Scan for the cell matching the given text and deliver its [x, y] coordinate at center. 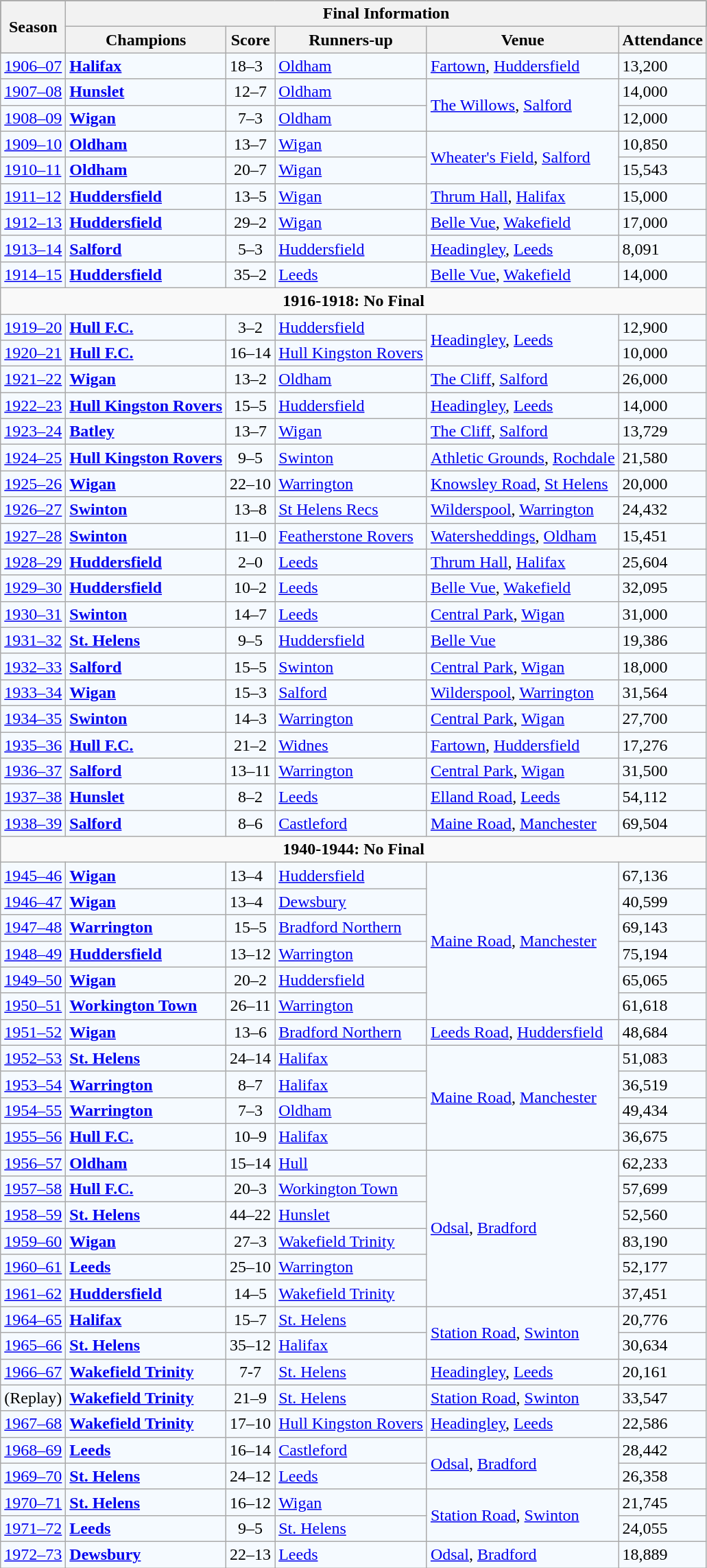
36,519 [662, 1084]
1967–68 [33, 1424]
1911–12 [33, 196]
20–3 [251, 1189]
1929–30 [33, 588]
Belle Vue [523, 640]
24,432 [662, 510]
1920–21 [33, 353]
54,112 [662, 797]
1935–36 [33, 745]
1925–26 [33, 484]
18–3 [251, 66]
18,889 [662, 1554]
1964–65 [33, 1320]
1909–10 [33, 144]
1916-1918: No Final [354, 301]
Hull [351, 1163]
1950–51 [33, 1006]
15–7 [251, 1320]
52,560 [662, 1215]
61,618 [662, 1006]
Wheater's Field, Salford [523, 157]
31,564 [662, 692]
27,700 [662, 718]
1926–27 [33, 510]
13–12 [251, 954]
1923–24 [33, 432]
2–0 [251, 562]
Leeds Road, Huddersfield [523, 1032]
1908–09 [33, 118]
1934–35 [33, 718]
21–9 [251, 1398]
35–2 [251, 274]
67,136 [662, 876]
7-7 [251, 1372]
1965–66 [33, 1346]
48,684 [662, 1032]
1932–33 [33, 666]
8,091 [662, 248]
28,442 [662, 1450]
1970–71 [33, 1502]
1971–72 [33, 1528]
1969–70 [33, 1476]
1933–34 [33, 692]
Knowsley Road, St Helens [523, 484]
1912–13 [33, 222]
13,200 [662, 66]
24,055 [662, 1528]
14–3 [251, 718]
1961–62 [33, 1294]
1913–14 [33, 248]
12,900 [662, 327]
65,065 [662, 980]
1927–28 [33, 536]
27–3 [251, 1241]
31,000 [662, 614]
22,586 [662, 1424]
69,504 [662, 823]
25–10 [251, 1267]
21,580 [662, 458]
Champions [146, 40]
75,194 [662, 954]
Featherstone Rovers [351, 536]
10,850 [662, 144]
1947–48 [33, 928]
25,604 [662, 562]
62,233 [662, 1163]
1940-1944: No Final [354, 850]
13–11 [251, 771]
Elland Road, Leeds [523, 797]
5–3 [251, 248]
20,161 [662, 1372]
13–8 [251, 510]
33,547 [662, 1398]
1907–08 [33, 92]
Score [251, 40]
1910–11 [33, 170]
12,000 [662, 118]
18,000 [662, 666]
Attendance [662, 40]
26,358 [662, 1476]
1930–31 [33, 614]
1956–57 [33, 1163]
Widnes [351, 745]
16–12 [251, 1502]
Batley [146, 432]
20,000 [662, 484]
1945–46 [33, 876]
13–5 [251, 196]
15–3 [251, 692]
51,083 [662, 1058]
35–12 [251, 1346]
1968–69 [33, 1450]
1921–22 [33, 379]
13,729 [662, 432]
3–2 [251, 327]
St Helens Recs [351, 510]
10–9 [251, 1136]
36,675 [662, 1136]
26–11 [251, 1006]
31,500 [662, 771]
1955–56 [33, 1136]
24–14 [251, 1058]
15,000 [662, 196]
Season [33, 27]
Final Information [387, 14]
69,143 [662, 928]
15,451 [662, 536]
(Replay) [33, 1398]
15–14 [251, 1163]
83,190 [662, 1241]
1960–61 [33, 1267]
14–5 [251, 1294]
1957–58 [33, 1189]
10–2 [251, 588]
1919–20 [33, 327]
Watersheddings, Oldham [523, 536]
15,543 [662, 170]
30,634 [662, 1346]
1952–53 [33, 1058]
1946–47 [33, 902]
17,276 [662, 745]
1906–07 [33, 66]
1959–60 [33, 1241]
29–2 [251, 222]
24–12 [251, 1476]
52,177 [662, 1267]
12–7 [251, 92]
1914–15 [33, 274]
The Willows, Salford [523, 105]
10,000 [662, 353]
8–2 [251, 797]
1928–29 [33, 562]
20–7 [251, 170]
1937–38 [33, 797]
22–13 [251, 1554]
13–6 [251, 1032]
1936–37 [33, 771]
13–2 [251, 379]
17,000 [662, 222]
40,599 [662, 902]
17–10 [251, 1424]
Runners-up [351, 40]
8–6 [251, 823]
1958–59 [33, 1215]
1931–32 [33, 640]
1924–25 [33, 458]
22–10 [251, 484]
14–7 [251, 614]
21,745 [662, 1502]
Athletic Grounds, Rochdale [523, 458]
1948–49 [33, 954]
32,095 [662, 588]
1938–39 [33, 823]
1951–52 [33, 1032]
1949–50 [33, 980]
57,699 [662, 1189]
1966–67 [33, 1372]
21–2 [251, 745]
26,000 [662, 379]
49,434 [662, 1110]
1953–54 [33, 1084]
20,776 [662, 1320]
1954–55 [33, 1110]
19,386 [662, 640]
37,451 [662, 1294]
11–0 [251, 536]
Venue [523, 40]
8–7 [251, 1084]
1972–73 [33, 1554]
44–22 [251, 1215]
20–2 [251, 980]
1922–23 [33, 406]
